Provide the [X, Y] coordinate of the cell's center where the given text is located.  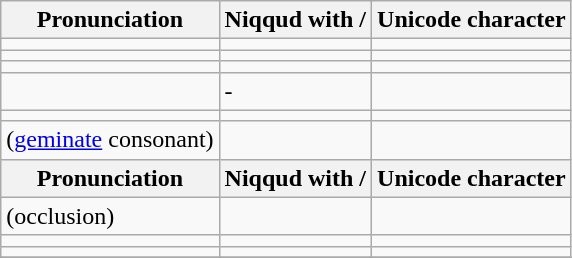
- [295, 91]
(occlusion) [110, 216]
(geminate consonant) [110, 140]
